Return [X, Y] of the center of cell containing provided text 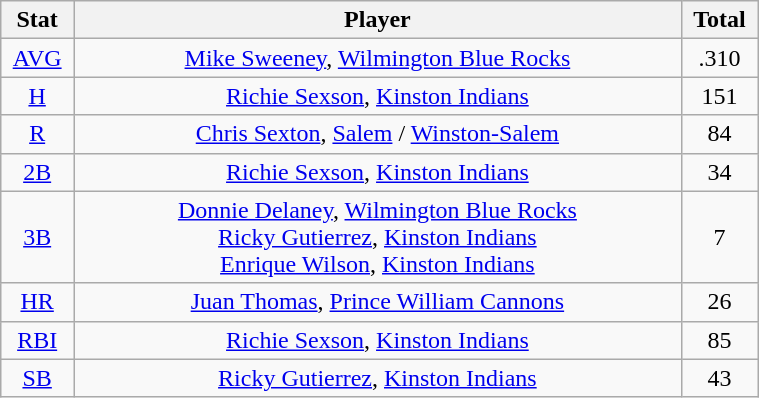
AVG [38, 58]
Juan Thomas, Prince William Cannons [378, 302]
Total [719, 20]
34 [719, 172]
SB [38, 378]
43 [719, 378]
7 [719, 237]
151 [719, 96]
84 [719, 134]
HR [38, 302]
Player [378, 20]
R [38, 134]
.310 [719, 58]
Mike Sweeney, Wilmington Blue Rocks [378, 58]
3B [38, 237]
Stat [38, 20]
Ricky Gutierrez, Kinston Indians [378, 378]
RBI [38, 340]
26 [719, 302]
Chris Sexton, Salem / Winston-Salem [378, 134]
2B [38, 172]
H [38, 96]
Donnie Delaney, Wilmington Blue Rocks Ricky Gutierrez, Kinston Indians Enrique Wilson, Kinston Indians [378, 237]
85 [719, 340]
